Output the (x, y) coordinate of the center of the cell containing the given text.  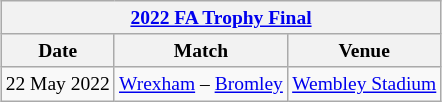
22 May 2022 (58, 84)
Wembley Stadium (364, 84)
Venue (364, 50)
2022 FA Trophy Final (221, 18)
Date (58, 50)
Wrexham – Bromley (200, 84)
Match (200, 50)
